From the cell containing the given text, extract its center point as (X, Y) coordinate. 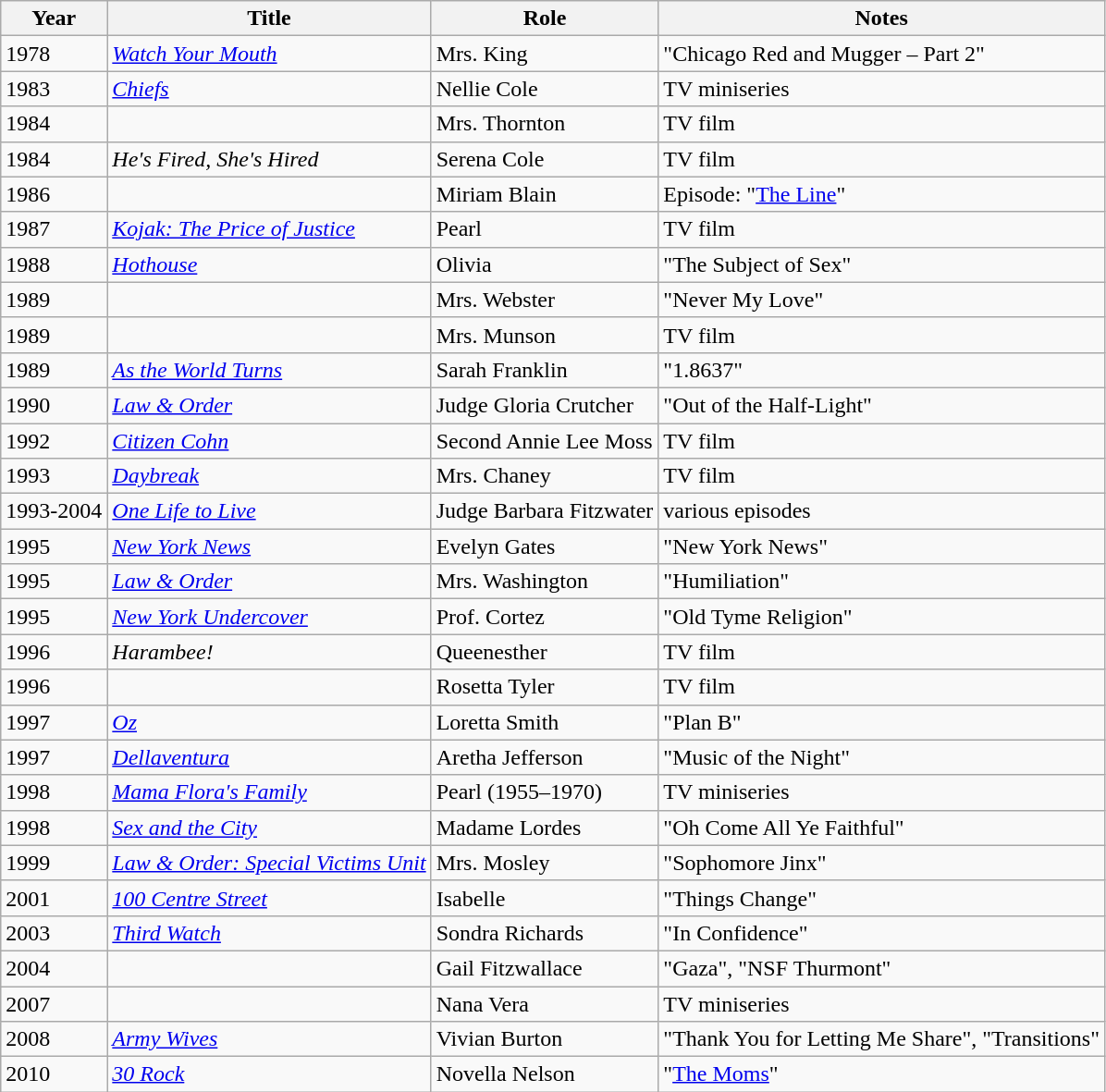
Mrs. King (545, 54)
1993-2004 (54, 511)
Daybreak (269, 476)
Title (269, 18)
Serena Cole (545, 159)
Mrs. Webster (545, 300)
"The Moms" (882, 1074)
Notes (882, 18)
2004 (54, 968)
Kojak: The Price of Justice (269, 229)
New York Undercover (269, 617)
100 Centre Street (269, 898)
"New York News" (882, 546)
Aretha Jefferson (545, 757)
1978 (54, 54)
Miriam Blain (545, 194)
He's Fired, She's Hired (269, 159)
Madame Lordes (545, 828)
2001 (54, 898)
Mrs. Thornton (545, 124)
Mrs. Chaney (545, 476)
Chiefs (269, 89)
30 Rock (269, 1074)
various episodes (882, 511)
"The Subject of Sex" (882, 264)
"Thank You for Letting Me Share", "Transitions" (882, 1039)
Olivia (545, 264)
Loretta Smith (545, 722)
2010 (54, 1074)
"In Confidence" (882, 933)
"Sophomore Jinx" (882, 863)
Episode: "The Line" (882, 194)
Mrs. Mosley (545, 863)
"Out of the Half-Light" (882, 405)
1993 (54, 476)
One Life to Live (269, 511)
New York News (269, 546)
Law & Order: Special Victims Unit (269, 863)
"Never My Love" (882, 300)
Prof. Cortez (545, 617)
1992 (54, 441)
Mrs. Washington (545, 582)
1990 (54, 405)
Nellie Cole (545, 89)
"Chicago Red and Mugger – Part 2" (882, 54)
As the World Turns (269, 370)
Nana Vera (545, 1003)
Sex and the City (269, 828)
Hothouse (269, 264)
"1.8637" (882, 370)
2003 (54, 933)
Rosetta Tyler (545, 687)
Harambee! (269, 652)
"Music of the Night" (882, 757)
Third Watch (269, 933)
Judge Gloria Crutcher (545, 405)
2007 (54, 1003)
Citizen Cohn (269, 441)
Mrs. Munson (545, 335)
Second Annie Lee Moss (545, 441)
1999 (54, 863)
"Old Tyme Religion" (882, 617)
Judge Barbara Fitzwater (545, 511)
"Gaza", "NSF Thurmont" (882, 968)
Pearl (545, 229)
Watch Your Mouth (269, 54)
Sarah Franklin (545, 370)
"Things Change" (882, 898)
1988 (54, 264)
Queenesther (545, 652)
Isabelle (545, 898)
Pearl (1955–1970) (545, 792)
Role (545, 18)
Novella Nelson (545, 1074)
Vivian Burton (545, 1039)
"Humiliation" (882, 582)
1986 (54, 194)
Mama Flora's Family (269, 792)
Gail Fitzwallace (545, 968)
1983 (54, 89)
Evelyn Gates (545, 546)
Year (54, 18)
"Oh Come All Ye Faithful" (882, 828)
Army Wives (269, 1039)
2008 (54, 1039)
Sondra Richards (545, 933)
Dellaventura (269, 757)
"Plan B" (882, 722)
Oz (269, 722)
1987 (54, 229)
